Scan for the cell matching the given text and deliver its (X, Y) coordinate at center. 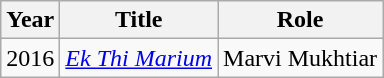
Marvi Mukhtiar (300, 58)
Year (30, 20)
Ek Thi Marium (139, 58)
Title (139, 20)
2016 (30, 58)
Role (300, 20)
